Find where the given text appears and provide that cell's center as [X, Y] coordinate. 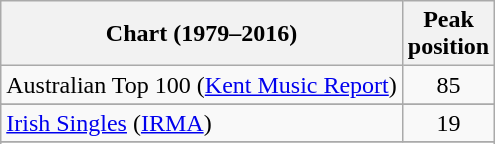
Chart (1979–2016) [202, 34]
19 [448, 123]
Peakposition [448, 34]
Australian Top 100 (Kent Music Report) [202, 85]
Irish Singles (IRMA) [202, 123]
85 [448, 85]
